Output the [x, y] coordinate of the center of the cell containing the given text.  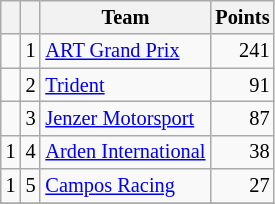
Points [242, 17]
5 [31, 186]
38 [242, 152]
3 [31, 118]
Team [125, 17]
Trident [125, 85]
241 [242, 51]
ART Grand Prix [125, 51]
Arden International [125, 152]
2 [31, 85]
27 [242, 186]
4 [31, 152]
91 [242, 85]
87 [242, 118]
Jenzer Motorsport [125, 118]
Campos Racing [125, 186]
